Return (x, y) of the center of cell containing provided text 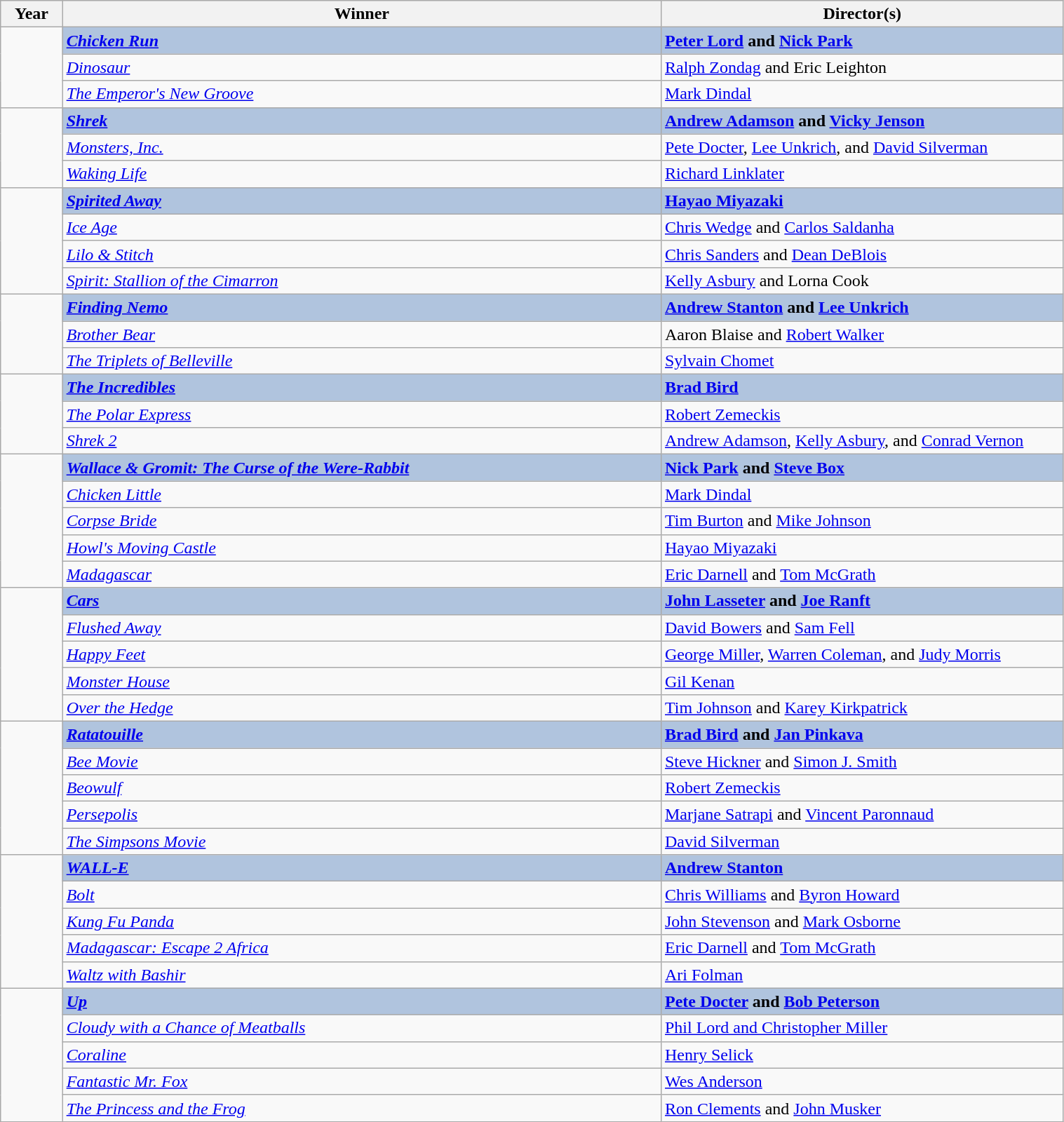
Shrek (362, 121)
Ron Clements and John Musker (862, 1108)
Ralph Zondag and Eric Leighton (862, 67)
Andrew Adamson, Kelly Asbury, and Conrad Vernon (862, 441)
Fantastic Mr. Fox (362, 1081)
Cloudy with a Chance of Meatballs (362, 1028)
Waltz with Bashir (362, 975)
Brad Bird and Jan Pinkava (862, 734)
Spirit: Stallion of the Cimarron (362, 280)
Andrew Adamson and Vicky Jenson (862, 121)
John Stevenson and Mark Osborne (862, 921)
Lilo & Stitch (362, 254)
WALL-E (362, 868)
Chris Williams and Byron Howard (862, 895)
Tim Burton and Mike Johnson (862, 521)
George Miller, Warren Coleman, and Judy Morris (862, 654)
Henry Selick (862, 1055)
Steve Hickner and Simon J. Smith (862, 761)
Beowulf (362, 788)
Aaron Blaise and Robert Walker (862, 334)
Year (32, 14)
Richard Linklater (862, 174)
Wallace & Gromit: The Curse of the Were-Rabbit (362, 468)
Howl's Moving Castle (362, 548)
Winner (362, 14)
Up (362, 1001)
David Silverman (862, 841)
Bolt (362, 895)
Pete Docter, Lee Unkrich, and David Silverman (862, 147)
Madagascar: Escape 2 Africa (362, 948)
Chicken Run (362, 41)
The Simpsons Movie (362, 841)
Chris Wedge and Carlos Saldanha (862, 227)
Happy Feet (362, 654)
Chris Sanders and Dean DeBlois (862, 254)
John Lasseter and Joe Ranft (862, 601)
Spirited Away (362, 201)
Ice Age (362, 227)
Phil Lord and Christopher Miller (862, 1028)
Pete Docter and Bob Peterson (862, 1001)
Flushed Away (362, 628)
Madagascar (362, 574)
Over the Hedge (362, 708)
Monsters, Inc. (362, 147)
Brother Bear (362, 334)
Director(s) (862, 14)
Tim Johnson and Karey Kirkpatrick (862, 708)
Waking Life (362, 174)
The Incredibles (362, 388)
Wes Anderson (862, 1081)
Andrew Stanton and Lee Unkrich (862, 307)
The Triplets of Belleville (362, 361)
Chicken Little (362, 494)
Peter Lord and Nick Park (862, 41)
The Emperor's New Groove (362, 94)
Ratatouille (362, 734)
Bee Movie (362, 761)
The Polar Express (362, 414)
Andrew Stanton (862, 868)
David Bowers and Sam Fell (862, 628)
Ari Folman (862, 975)
Persepolis (362, 815)
Cars (362, 601)
Marjane Satrapi and Vincent Paronnaud (862, 815)
Sylvain Chomet (862, 361)
Dinosaur (362, 67)
Shrek 2 (362, 441)
Brad Bird (862, 388)
Kung Fu Panda (362, 921)
Gil Kenan (862, 681)
Nick Park and Steve Box (862, 468)
The Princess and the Frog (362, 1108)
Kelly Asbury and Lorna Cook (862, 280)
Corpse Bride (362, 521)
Monster House (362, 681)
Finding Nemo (362, 307)
Coraline (362, 1055)
